Return the (X, Y) coordinate for the center point of the cell that contains the specified text.  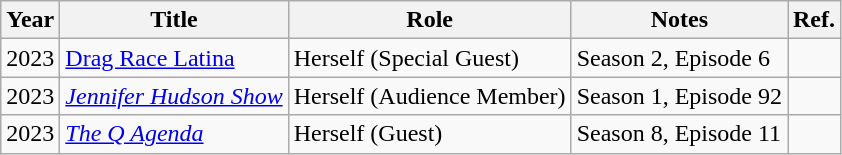
Herself (Audience Member) (430, 96)
Season 8, Episode 11 (679, 134)
The Q Agenda (174, 134)
Season 2, Episode 6 (679, 58)
Year (30, 20)
Notes (679, 20)
Role (430, 20)
Herself (Guest) (430, 134)
Herself (Special Guest) (430, 58)
Jennifer Hudson Show (174, 96)
Ref. (814, 20)
Drag Race Latina (174, 58)
Title (174, 20)
Season 1, Episode 92 (679, 96)
